For the text-containing cell, return its midpoint in (x, y) coordinate format. 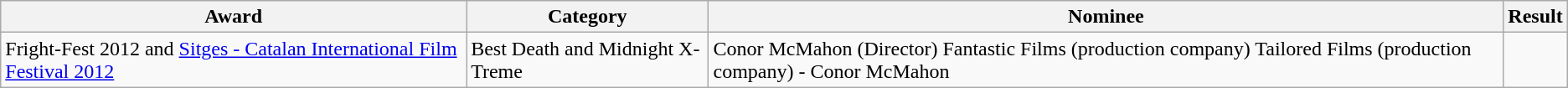
Fright-Fest 2012 and Sitges - Catalan International Film Festival 2012 (234, 60)
Best Death and Midnight X-Treme (588, 60)
Conor McMahon (Director) Fantastic Films (production company) Tailored Films (production company) - Conor McMahon (1106, 60)
Category (588, 17)
Award (234, 17)
Nominee (1106, 17)
Result (1535, 17)
